Pinpoint the cell where the given text exists, returning its (X, Y) midpoint coordinate. 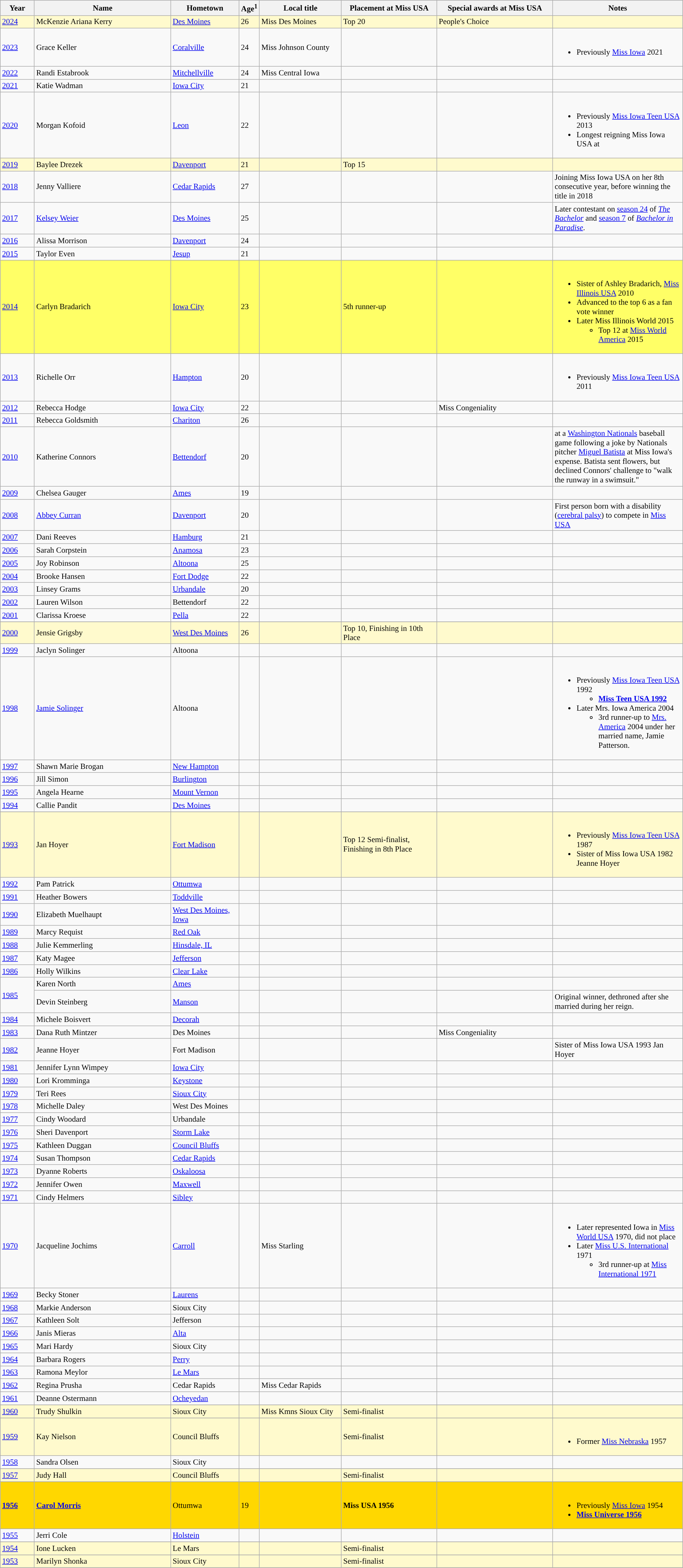
Deanne Ostermann (103, 1398)
Markie Anderson (103, 1308)
1979 (17, 1094)
1985 (17, 995)
Judy Hall (103, 1475)
2014 (17, 307)
1983 (17, 1032)
1972 (17, 1184)
Miss Johnson County (300, 47)
2016 (17, 241)
1988 (17, 945)
Miss USA 1956 (389, 1505)
Keystone (205, 1081)
People's Choice (495, 22)
Michele Boisvert (103, 1019)
Jesup (205, 254)
1956 (17, 1505)
2004 (17, 576)
1965 (17, 1347)
Heather Bowers (103, 897)
1986 (17, 971)
Mari Hardy (103, 1347)
Jacqueline Jochims (103, 1246)
1969 (17, 1295)
New Hampton (205, 766)
2000 (17, 633)
Decorah (205, 1019)
Callie Pandit (103, 805)
Ocheyedan (205, 1398)
1964 (17, 1359)
Randi Estabrook (103, 73)
1974 (17, 1158)
2013 (17, 378)
Ramona Meylor (103, 1373)
Susan Thompson (103, 1158)
1963 (17, 1373)
1996 (17, 779)
1990 (17, 915)
Hamburg (205, 537)
Miss Des Moines (300, 22)
1981 (17, 1067)
1958 (17, 1462)
Year (17, 8)
Chelsea Gauger (103, 493)
Chariton (205, 420)
2021 (17, 86)
Trudy Shulkin (103, 1411)
Previously Miss Iowa Teen USA 1987Sister of Miss Iowa USA 1982 Jeanne Hoyer (618, 845)
Previously Miss Iowa Teen USA 2013Longest reigning Miss Iowa USA at (618, 125)
Special awards at Miss USA (495, 8)
First person born with a disability (cerebral palsy) to compete in Miss USA (618, 516)
1968 (17, 1308)
Carroll (205, 1246)
Sibley (205, 1197)
Red Oak (205, 932)
Rebecca Hodge (103, 408)
1982 (17, 1050)
Jeanne Hoyer (103, 1050)
Previously Miss Iowa Teen USA 2011 (618, 378)
Storm Lake (205, 1133)
Richelle Orr (103, 378)
2012 (17, 408)
1955 (17, 1536)
Burlington (205, 779)
Clarissa Kroese (103, 615)
Holstein (205, 1536)
1954 (17, 1548)
Cindy Woodard (103, 1119)
Marcy Requist (103, 932)
Baylee Drezek (103, 165)
Dani Reeves (103, 537)
Leon (205, 125)
1978 (17, 1106)
Marilyn Shonka (103, 1561)
Karen North (103, 984)
Pam Patrick (103, 884)
Top 15 (389, 165)
1971 (17, 1197)
Miss Starling (300, 1246)
1994 (17, 805)
1995 (17, 792)
1973 (17, 1171)
2002 (17, 602)
Jensie Grigsby (103, 633)
Jan Hoyer (103, 845)
Katie Wadman (103, 86)
2001 (17, 615)
Previously Miss Iowa 1954Miss Universe 1956 (618, 1505)
1959 (17, 1437)
Former Miss Nebraska 1957 (618, 1437)
Jerri Cole (103, 1536)
1984 (17, 1019)
1957 (17, 1475)
Clear Lake (205, 971)
Katherine Connors (103, 457)
Local title (300, 8)
Pella (205, 615)
Perry (205, 1359)
Jaclyn Solinger (103, 651)
Lori Kromminga (103, 1081)
Mount Vernon (205, 792)
Top 10, Finishing in 10th Place (389, 633)
Teri Rees (103, 1094)
2008 (17, 516)
Jennifer Owen (103, 1184)
2018 (17, 187)
Alissa Morrison (103, 241)
Mitchellville (205, 73)
West Des Moines, Iowa (205, 915)
1961 (17, 1398)
Miss Kmns Sioux City (300, 1411)
Jill Simon (103, 779)
Sarah Corpstein (103, 550)
2024 (17, 22)
Julie Kemmerling (103, 945)
Lauren Wilson (103, 602)
2003 (17, 589)
2011 (17, 420)
Linsey Grams (103, 589)
2019 (17, 165)
2007 (17, 537)
1970 (17, 1246)
Michelle Daley (103, 1106)
27 (249, 187)
1987 (17, 958)
Kathleen Solt (103, 1320)
1962 (17, 1386)
Name (103, 8)
Katy Magee (103, 958)
2009 (17, 493)
2015 (17, 254)
1989 (17, 932)
Jamie Solinger (103, 708)
Original winner, dethroned after she married during her reign. (618, 1002)
McKenzie Ariana Kerry (103, 22)
1960 (17, 1411)
Coralville (205, 47)
Hampton (205, 378)
Carol Morris (103, 1505)
Morgan Kofoid (103, 125)
Shawn Marie Brogan (103, 766)
Sandra Olsen (103, 1462)
Top 12 Semi-finalist, Finishing in 8th Place (389, 845)
Becky Stoner (103, 1295)
Janis Mieras (103, 1334)
Kathleen Duggan (103, 1145)
Sister of Miss Iowa USA 1993 Jan Hoyer (618, 1050)
2017 (17, 218)
Angela Hearne (103, 792)
1953 (17, 1561)
Hometown (205, 8)
5th runner-up (389, 307)
1998 (17, 708)
Sheri Davenport (103, 1133)
Manson (205, 1002)
2022 (17, 73)
Devin Steinberg (103, 1002)
Holly Wilkins (103, 971)
Regina Prusha (103, 1386)
Abbey Curran (103, 516)
Alta (205, 1334)
1976 (17, 1133)
1999 (17, 651)
1992 (17, 884)
1997 (17, 766)
1966 (17, 1334)
Taylor Even (103, 254)
2010 (17, 457)
1980 (17, 1081)
Cindy Helmers (103, 1197)
1993 (17, 845)
Later contestant on season 24 of The Bachelor and season 7 of Bachelor in Paradise. (618, 218)
Kelsey Weier (103, 218)
Joy Robinson (103, 564)
Laurens (205, 1295)
Kay Nielson (103, 1437)
1975 (17, 1145)
Jenny Valliere (103, 187)
Previously Miss Iowa 2021 (618, 47)
Joining Miss Iowa USA on her 8th consecutive year, before winning the title in 2018 (618, 187)
2006 (17, 550)
1991 (17, 897)
Hinsdale, IL (205, 945)
Jennifer Lynn Wimpey (103, 1067)
Miss Cedar Rapids (300, 1386)
Brooke Hansen (103, 576)
Top 20 (389, 22)
Maxwell (205, 1184)
Notes (618, 8)
Anamosa (205, 550)
2005 (17, 564)
Oskaloosa (205, 1171)
2020 (17, 125)
Later represented Iowa in Miss World USA 1970, did not placeLater Miss U.S. International 19713rd runner-up at Miss International 1971 (618, 1246)
Carlyn Bradarich (103, 307)
Fort Dodge (205, 576)
Miss Central Iowa (300, 73)
Age1 (249, 8)
Dyanne Roberts (103, 1171)
Barbara Rogers (103, 1359)
Dana Ruth Mintzer (103, 1032)
Elizabeth Muelhaupt (103, 915)
1967 (17, 1320)
Toddville (205, 897)
Placement at Miss USA (389, 8)
Ione Lucken (103, 1548)
Rebecca Goldsmith (103, 420)
Grace Keller (103, 47)
1977 (17, 1119)
2023 (17, 47)
